Determine the [X, Y] coordinate at the center of the cell enclosing the given text.  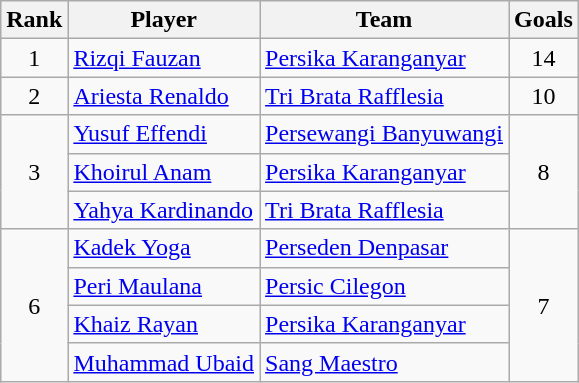
14 [544, 58]
Perseden Denpasar [384, 248]
8 [544, 172]
Muhammad Ubaid [164, 362]
Persic Cilegon [384, 286]
Khoirul Anam [164, 172]
Player [164, 20]
Sang Maestro [384, 362]
2 [34, 96]
Khaiz Rayan [164, 324]
Peri Maulana [164, 286]
7 [544, 305]
6 [34, 305]
Rank [34, 20]
1 [34, 58]
Persewangi Banyuwangi [384, 134]
Team [384, 20]
Goals [544, 20]
Rizqi Fauzan [164, 58]
Yusuf Effendi [164, 134]
3 [34, 172]
Yahya Kardinando [164, 210]
10 [544, 96]
Ariesta Renaldo [164, 96]
Kadek Yoga [164, 248]
